Locate the cell with the specified text and output its (x, y) center coordinate. 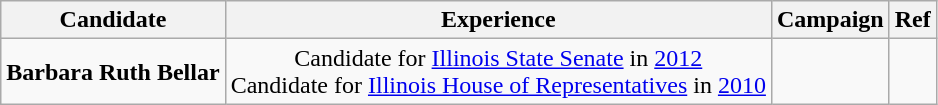
Barbara Ruth Bellar (113, 72)
Ref (912, 20)
Candidate (113, 20)
Experience (498, 20)
Campaign (830, 20)
Candidate for Illinois State Senate in 2012Candidate for Illinois House of Representatives in 2010 (498, 72)
